Search for the cell housing the specified text and yield its (X, Y) center coordinate. 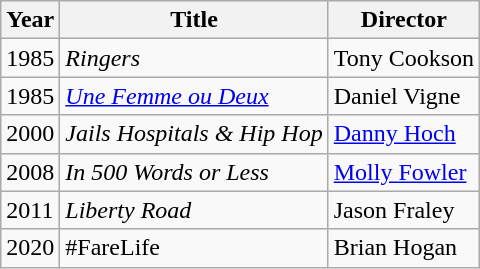
Danny Hoch (404, 134)
Jails Hospitals & Hip Hop (194, 134)
#FareLife (194, 248)
Brian Hogan (404, 248)
In 500 Words or Less (194, 172)
Une Femme ou Deux (194, 96)
Molly Fowler (404, 172)
Year (30, 20)
Daniel Vigne (404, 96)
Tony Cookson (404, 58)
Jason Fraley (404, 210)
2020 (30, 248)
Ringers (194, 58)
2008 (30, 172)
2000 (30, 134)
Director (404, 20)
Title (194, 20)
2011 (30, 210)
Liberty Road (194, 210)
